Identify which cell holds the provided text, then report its (X, Y) central coordinate. 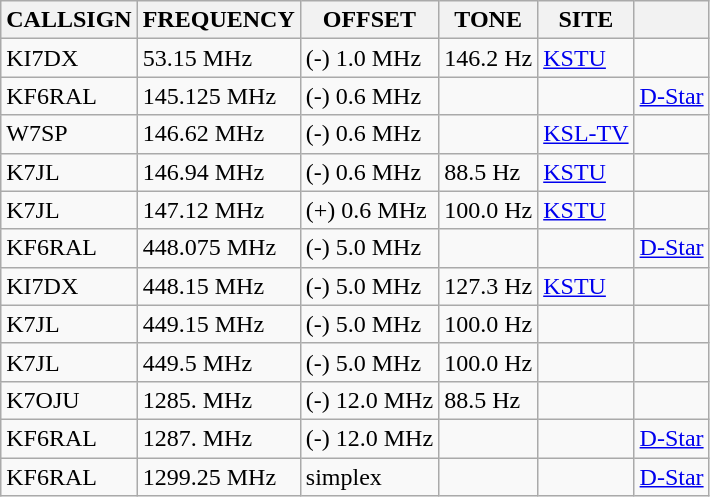
1285. MHz (218, 400)
448.15 MHz (218, 286)
OFFSET (369, 20)
FREQUENCY (218, 20)
146.94 MHz (218, 172)
449.5 MHz (218, 362)
(+) 0.6 MHz (369, 210)
simplex (369, 477)
1299.25 MHz (218, 477)
53.15 MHz (218, 58)
W7SP (69, 134)
145.125 MHz (218, 96)
K7OJU (69, 400)
KSL-TV (586, 134)
TONE (488, 20)
127.3 Hz (488, 286)
449.15 MHz (218, 324)
SITE (586, 20)
146.2 Hz (488, 58)
448.075 MHz (218, 248)
1287. MHz (218, 438)
(-) 1.0 MHz (369, 58)
147.12 MHz (218, 210)
146.62 MHz (218, 134)
CALLSIGN (69, 20)
